Scan for the cell matching the given text and deliver its (X, Y) coordinate at center. 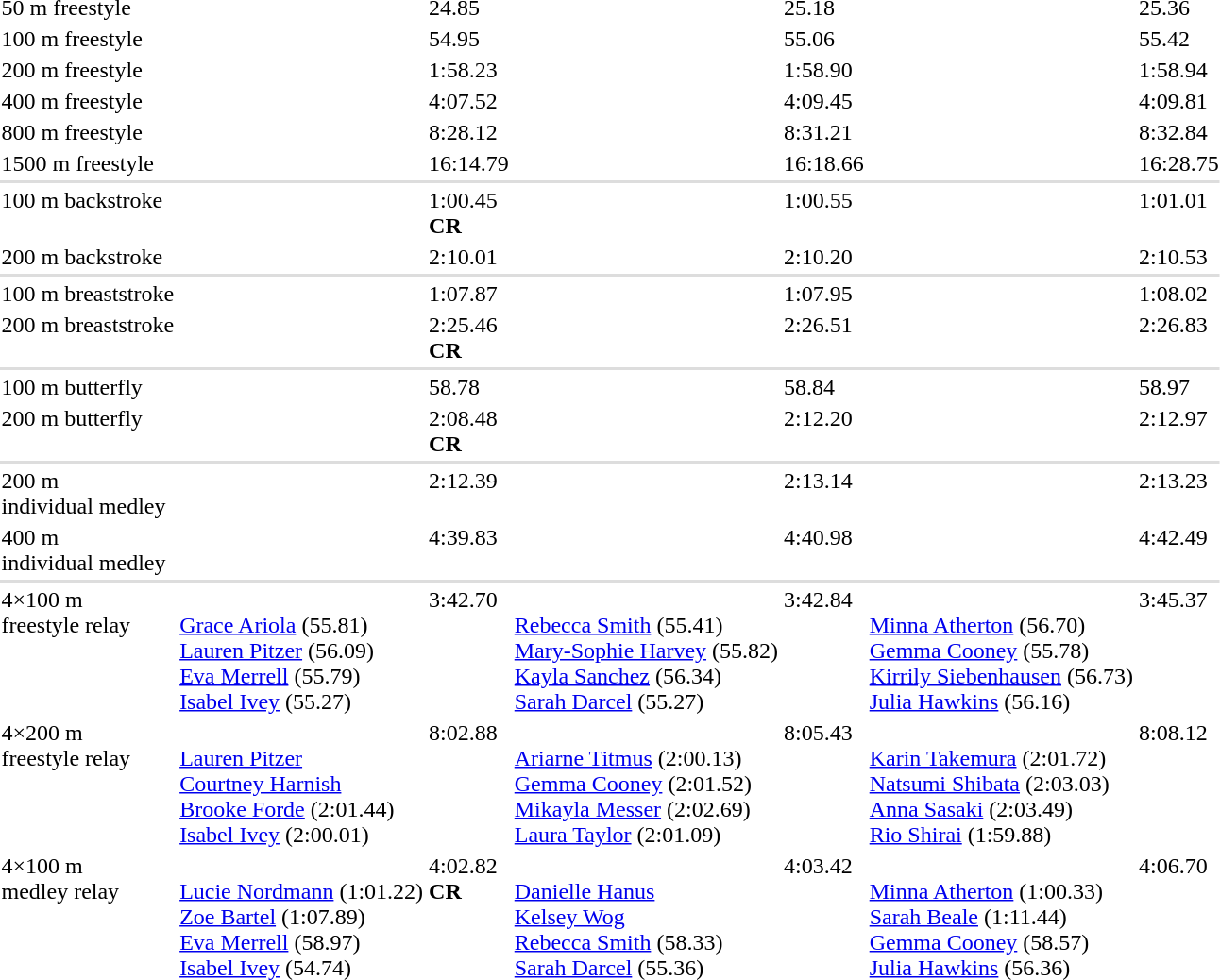
200 m freestyle (88, 70)
4×200 mfreestyle relay (88, 784)
200 m butterfly (88, 431)
100 m butterfly (88, 387)
2:12.20 (824, 431)
1:07.95 (824, 294)
2:12.97 (1178, 431)
1:07.87 (469, 294)
3:42.84 (824, 651)
400 m freestyle (88, 101)
4:07.52 (469, 101)
2:26.51 (824, 338)
1:01.01 (1178, 213)
100 m backstroke (88, 213)
2:08.48CR (469, 431)
3:42.70 (469, 651)
2:25.46CR (469, 338)
200 mindividual medley (88, 493)
4:42.49 (1178, 549)
2:13.14 (824, 493)
8:31.21 (824, 132)
Ariarne Titmus (2:00.13)Gemma Cooney (2:01.52)Mikayla Messer (2:02.69)Laura Taylor (2:01.09) (646, 784)
8:02.88 (469, 784)
200 m breaststroke (88, 338)
3:45.37 (1178, 651)
8:28.12 (469, 132)
Lauren PitzerCourtney HarnishBrooke Forde (2:01.44)Isabel Ivey (2:00.01) (302, 784)
55.06 (824, 39)
4:09.81 (1178, 101)
1:00.45CR (469, 213)
1500 m freestyle (88, 163)
8:32.84 (1178, 132)
55.42 (1178, 39)
800 m freestyle (88, 132)
200 m backstroke (88, 257)
1:58.90 (824, 70)
16:18.66 (824, 163)
16:28.75 (1178, 163)
2:10.53 (1178, 257)
58.84 (824, 387)
1:58.94 (1178, 70)
58.97 (1178, 387)
4×100 mfreestyle relay (88, 651)
16:14.79 (469, 163)
54.95 (469, 39)
2:10.20 (824, 257)
1:08.02 (1178, 294)
Minna Atherton (56.70)Gemma Cooney (55.78)Kirrily Siebenhausen (56.73)Julia Hawkins (56.16) (1001, 651)
1:00.55 (824, 213)
2:26.83 (1178, 338)
Rebecca Smith (55.41)Mary-Sophie Harvey (55.82)Kayla Sanchez (56.34)Sarah Darcel (55.27) (646, 651)
Karin Takemura (2:01.72)Natsumi Shibata (2:03.03) Anna Sasaki (2:03.49)Rio Shirai (1:59.88) (1001, 784)
100 m freestyle (88, 39)
8:08.12 (1178, 784)
8:05.43 (824, 784)
400 mindividual medley (88, 549)
4:40.98 (824, 549)
2:10.01 (469, 257)
2:12.39 (469, 493)
1:58.23 (469, 70)
4:09.45 (824, 101)
58.78 (469, 387)
4:39.83 (469, 549)
2:13.23 (1178, 493)
100 m breaststroke (88, 294)
Grace Ariola (55.81)Lauren Pitzer (56.09)Eva Merrell (55.79)Isabel Ivey (55.27) (302, 651)
